Pinpoint the cell where the given text exists, returning its [X, Y] midpoint coordinate. 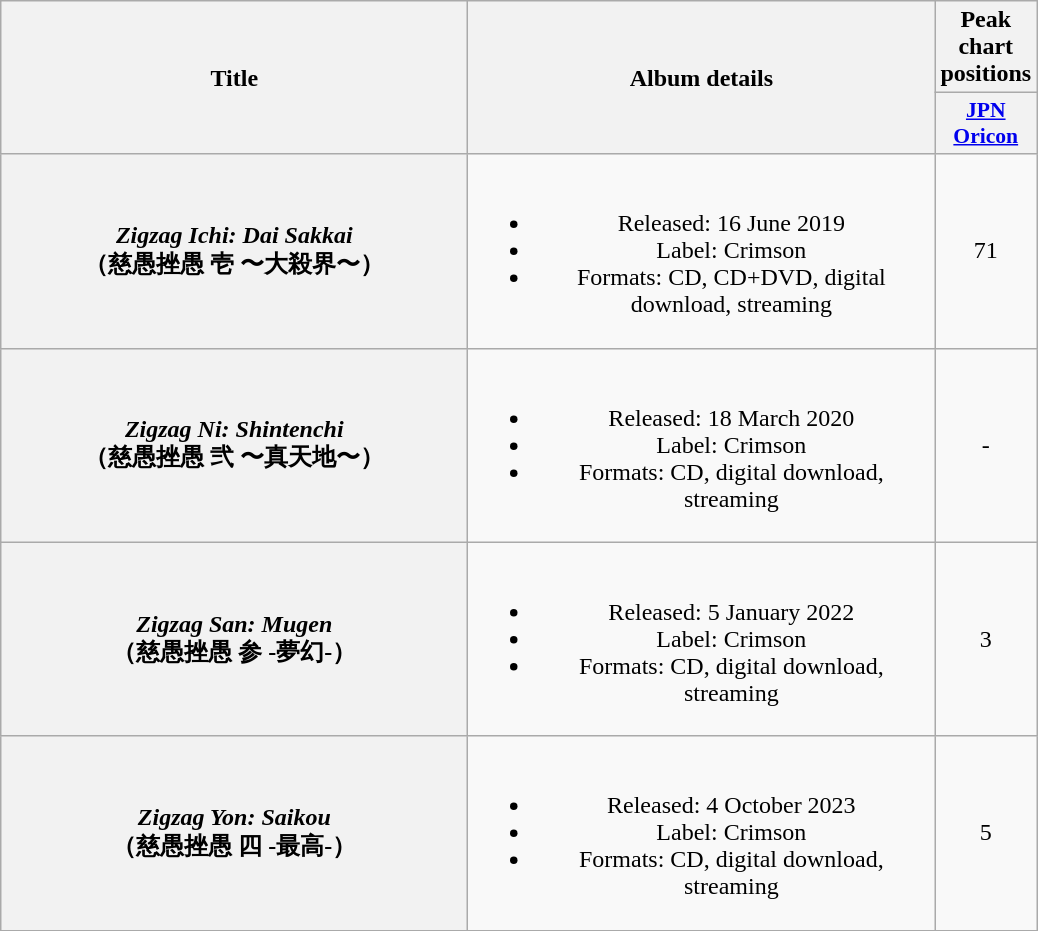
5 [986, 833]
Zigzag Yon: Saikou（慈愚挫愚 四 -最高-） [234, 833]
- [986, 445]
Released: 18 March 2020Label: CrimsonFormats: CD, digital download, streaming [702, 445]
Zigzag San: Mugen（慈愚挫愚 参 -夢幻-） [234, 639]
JPNOricon [986, 124]
Peakchartpositions [986, 47]
Released: 4 October 2023Label: CrimsonFormats: CD, digital download, streaming [702, 833]
Released: 16 June 2019Label: CrimsonFormats: CD, CD+DVD, digital download, streaming [702, 251]
71 [986, 251]
Released: 5 January 2022Label: CrimsonFormats: CD, digital download, streaming [702, 639]
Album details [702, 78]
Title [234, 78]
Zigzag Ichi: Dai Sakkai（慈愚挫愚 壱 〜大殺界〜） [234, 251]
Zigzag Ni: Shintenchi（慈愚挫愚 弐 〜真天地〜） [234, 445]
3 [986, 639]
